Return the (X, Y) coordinate for the center point of the cell that contains the specified text.  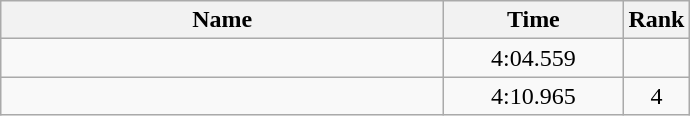
4:10.965 (534, 96)
Time (534, 20)
Rank (656, 20)
4 (656, 96)
Name (222, 20)
4:04.559 (534, 58)
